From the cell containing the given text, extract its center point as [X, Y] coordinate. 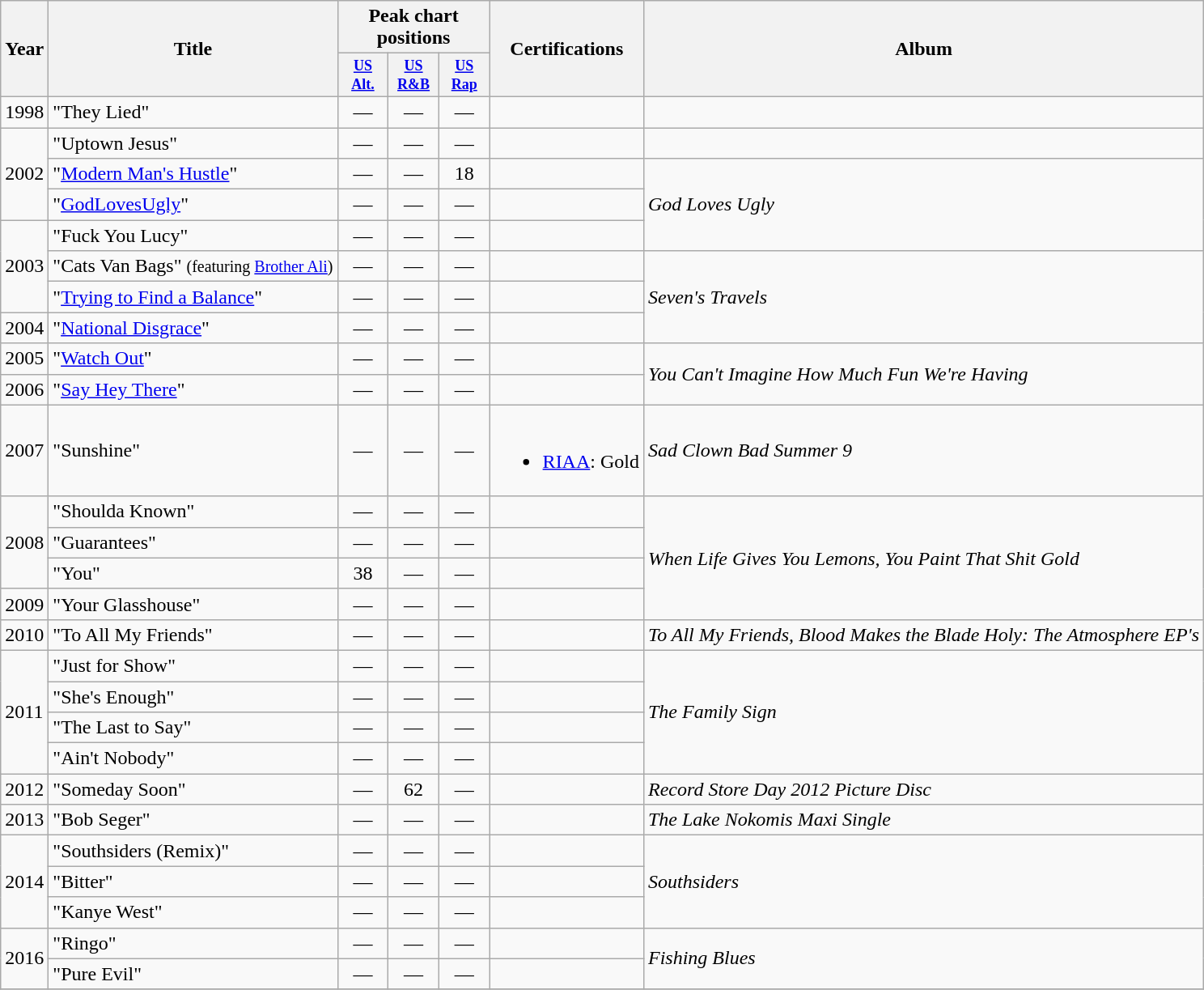
"Uptown Jesus" [193, 143]
"Ringo" [193, 943]
"Trying to Find a Balance" [193, 297]
"They Lied" [193, 112]
"Kanye West" [193, 912]
"The Last to Say" [193, 728]
USRap [464, 75]
"Watch Out" [193, 359]
Year [24, 49]
"To All My Friends" [193, 635]
2009 [24, 604]
RIAA: Gold [566, 450]
"Bob Seger" [193, 820]
2002 [24, 174]
"Sunshine" [193, 450]
2013 [24, 820]
2011 [24, 712]
Fishing Blues [923, 958]
62 [414, 789]
"Fuck You Lucy" [193, 236]
Sad Clown Bad Summer 9 [923, 450]
"National Disgrace" [193, 328]
The Lake Nokomis Maxi Single [923, 820]
"Bitter" [193, 882]
"Cats Van Bags" (featuring Brother Ali) [193, 266]
When Life Gives You Lemons, You Paint That Shit Gold [923, 558]
2007 [24, 450]
1998 [24, 112]
"Say Hey There" [193, 389]
USAlt. [362, 75]
18 [464, 174]
Peak chart positions [413, 28]
Album [923, 49]
2005 [24, 359]
"Guarantees" [193, 542]
2008 [24, 542]
38 [362, 573]
"Your Glasshouse" [193, 604]
2004 [24, 328]
God Loves Ugly [923, 205]
"Southsiders (Remix)" [193, 851]
2003 [24, 266]
Certifications [566, 49]
Southsiders [923, 882]
You Can't Imagine How Much Fun We're Having [923, 374]
"Shoulda Known" [193, 512]
2010 [24, 635]
"You" [193, 573]
"Someday Soon" [193, 789]
"Ain't Nobody" [193, 758]
Title [193, 49]
Record Store Day 2012 Picture Disc [923, 789]
The Family Sign [923, 712]
"Pure Evil" [193, 974]
"She's Enough" [193, 697]
2016 [24, 958]
"Modern Man's Hustle" [193, 174]
2012 [24, 789]
2014 [24, 882]
USR&B [414, 75]
2006 [24, 389]
"GodLovesUgly" [193, 205]
"Just for Show" [193, 665]
Seven's Travels [923, 297]
To All My Friends, Blood Makes the Blade Holy: The Atmosphere EP's [923, 635]
